Identify which cell holds the provided text, then report its (x, y) central coordinate. 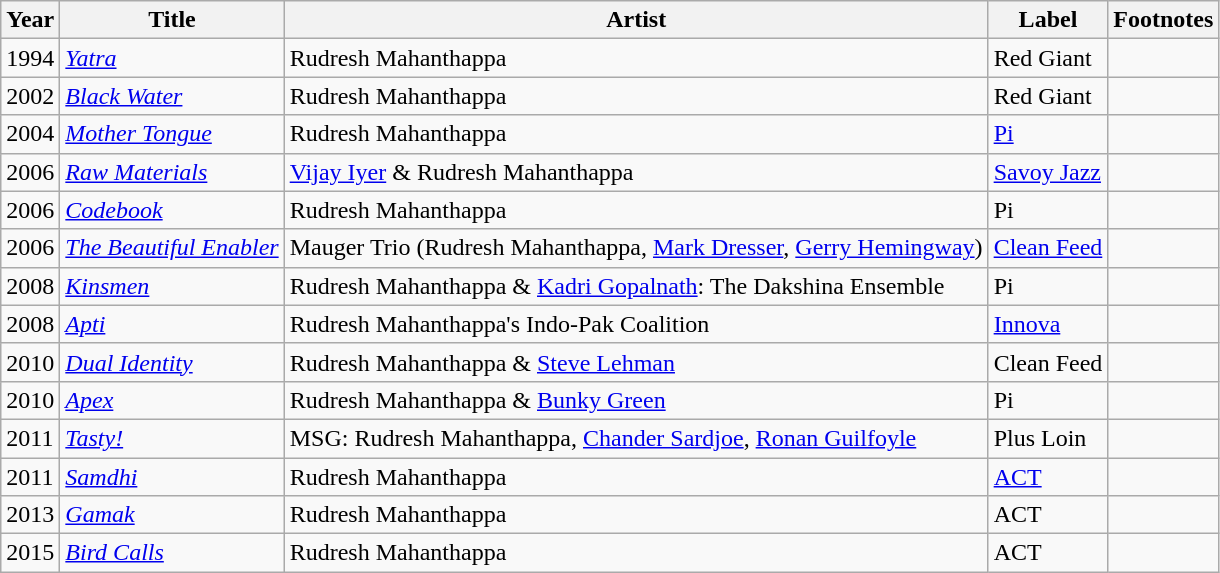
Mother Tongue (172, 134)
Tasty! (172, 438)
Artist (636, 20)
Plus Loin (1048, 438)
2004 (30, 134)
Rudresh Mahanthappa & Steve Lehman (636, 362)
MSG: Rudresh Mahanthappa, Chander Sardjoe, Ronan Guilfoyle (636, 438)
Rudresh Mahanthappa & Bunky Green (636, 400)
Footnotes (1164, 20)
Title (172, 20)
1994 (30, 58)
Black Water (172, 96)
Apex (172, 400)
Savoy Jazz (1048, 172)
2013 (30, 515)
The Beautiful Enabler (172, 248)
Mauger Trio (Rudresh Mahanthappa, Mark Dresser, Gerry Hemingway) (636, 248)
Apti (172, 324)
Kinsmen (172, 286)
Year (30, 20)
Dual Identity (172, 362)
Vijay Iyer & Rudresh Mahanthappa (636, 172)
Codebook (172, 210)
Rudresh Mahanthappa & Kadri Gopalnath: The Dakshina Ensemble (636, 286)
Label (1048, 20)
2002 (30, 96)
2015 (30, 553)
Gamak (172, 515)
Yatra (172, 58)
Samdhi (172, 477)
Bird Calls (172, 553)
Raw Materials (172, 172)
Innova (1048, 324)
Rudresh Mahanthappa's Indo-Pak Coalition (636, 324)
